Identify which cell holds the provided text, then report its (X, Y) central coordinate. 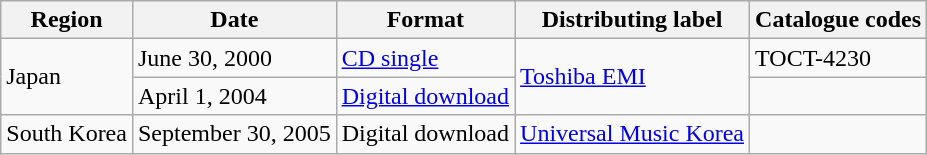
TOCT-4230 (838, 58)
Universal Music Korea (632, 134)
Japan (67, 77)
Format (425, 20)
South Korea (67, 134)
September 30, 2005 (234, 134)
CD single (425, 58)
Catalogue codes (838, 20)
Distributing label (632, 20)
Date (234, 20)
June 30, 2000 (234, 58)
Region (67, 20)
April 1, 2004 (234, 96)
Toshiba EMI (632, 77)
